Search for the cell housing the specified text and yield its [x, y] center coordinate. 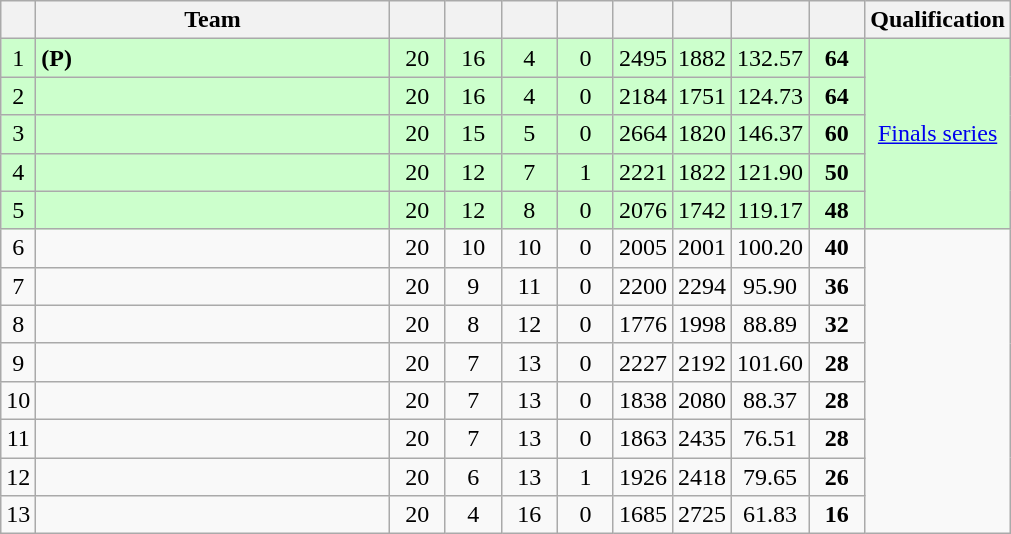
1685 [642, 515]
1742 [702, 210]
2227 [642, 362]
119.17 [770, 210]
101.60 [770, 362]
2001 [702, 248]
121.90 [770, 172]
2435 [702, 438]
15 [473, 134]
88.89 [770, 324]
2664 [642, 134]
26 [837, 477]
1838 [642, 400]
(P) [212, 58]
76.51 [770, 438]
2192 [702, 362]
1751 [702, 96]
1998 [702, 324]
1776 [642, 324]
2294 [702, 286]
1863 [642, 438]
79.65 [770, 477]
2184 [642, 96]
40 [837, 248]
124.73 [770, 96]
Qualification [938, 20]
48 [837, 210]
50 [837, 172]
2200 [642, 286]
95.90 [770, 286]
2221 [642, 172]
2495 [642, 58]
2418 [702, 477]
2080 [702, 400]
36 [837, 286]
132.57 [770, 58]
146.37 [770, 134]
2 [18, 96]
2076 [642, 210]
Finals series [938, 134]
Team [212, 20]
100.20 [770, 248]
32 [837, 324]
3 [18, 134]
2005 [642, 248]
2725 [702, 515]
60 [837, 134]
1820 [702, 134]
88.37 [770, 400]
1882 [702, 58]
1926 [642, 477]
1822 [702, 172]
61.83 [770, 515]
